From the cell containing the given text, extract its center point as (x, y) coordinate. 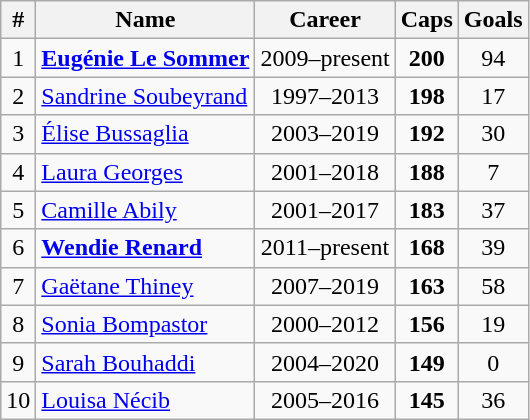
3 (18, 134)
Louisa Nécib (146, 400)
163 (426, 286)
Career (325, 20)
2 (18, 96)
Caps (426, 20)
183 (426, 210)
Élise Bussaglia (146, 134)
2000–2012 (325, 324)
1997–2013 (325, 96)
149 (426, 362)
156 (426, 324)
Camille Abily (146, 210)
37 (493, 210)
5 (18, 210)
2005–2016 (325, 400)
# (18, 20)
2007–2019 (325, 286)
Name (146, 20)
2004–2020 (325, 362)
2011–present (325, 248)
36 (493, 400)
39 (493, 248)
10 (18, 400)
Sonia Bompastor (146, 324)
188 (426, 172)
0 (493, 362)
Eugénie Le Sommer (146, 58)
4 (18, 172)
58 (493, 286)
2009–present (325, 58)
1 (18, 58)
Laura Georges (146, 172)
2003–2019 (325, 134)
2001–2018 (325, 172)
17 (493, 96)
8 (18, 324)
Goals (493, 20)
30 (493, 134)
Wendie Renard (146, 248)
198 (426, 96)
Sandrine Soubeyrand (146, 96)
6 (18, 248)
145 (426, 400)
2001–2017 (325, 210)
19 (493, 324)
Gaëtane Thiney (146, 286)
Sarah Bouhaddi (146, 362)
200 (426, 58)
9 (18, 362)
94 (493, 58)
168 (426, 248)
192 (426, 134)
